Detect which cell encompasses the target text, then output its [x, y] center coordinate. 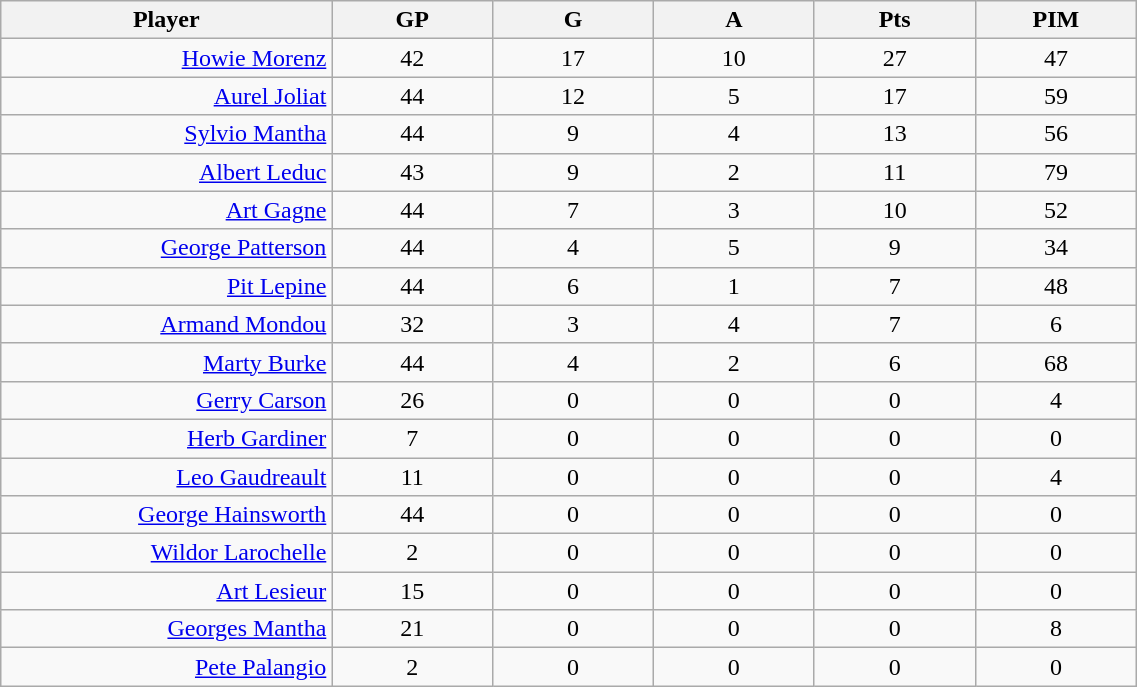
A [734, 20]
Aurel Joliat [166, 96]
26 [412, 400]
42 [412, 58]
15 [412, 591]
Art Gagne [166, 210]
Leo Gaudreault [166, 477]
G [574, 20]
Player [166, 20]
Armand Mondou [166, 324]
59 [1056, 96]
48 [1056, 286]
GP [412, 20]
Howie Morenz [166, 58]
34 [1056, 248]
Pit Lepine [166, 286]
47 [1056, 58]
79 [1056, 172]
43 [412, 172]
PIM [1056, 20]
Pete Palangio [166, 667]
Georges Mantha [166, 629]
56 [1056, 134]
Marty Burke [166, 362]
52 [1056, 210]
21 [412, 629]
George Patterson [166, 248]
68 [1056, 362]
Art Lesieur [166, 591]
8 [1056, 629]
Albert Leduc [166, 172]
Herb Gardiner [166, 438]
27 [894, 58]
Gerry Carson [166, 400]
12 [574, 96]
32 [412, 324]
Pts [894, 20]
13 [894, 134]
George Hainsworth [166, 515]
Sylvio Mantha [166, 134]
1 [734, 286]
Wildor Larochelle [166, 553]
